Scan for the cell matching the given text and deliver its (X, Y) coordinate at center. 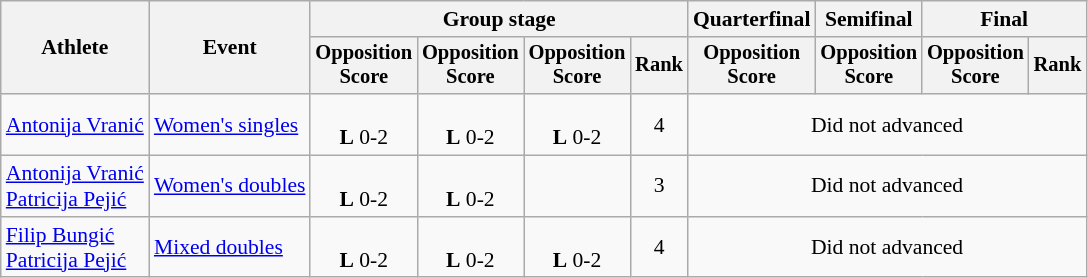
Antonija Vranić (75, 124)
3 (659, 186)
Final (1004, 19)
Women's singles (230, 124)
Athlete (75, 48)
Group stage (498, 19)
Semifinal (868, 19)
Women's doubles (230, 186)
Mixed doubles (230, 248)
Filip BungićPatricija Pejić (75, 248)
Event (230, 48)
Quarterfinal (752, 19)
Antonija VranićPatricija Pejić (75, 186)
